Provide the (x, y) coordinate of the cell's center where the given text is located.  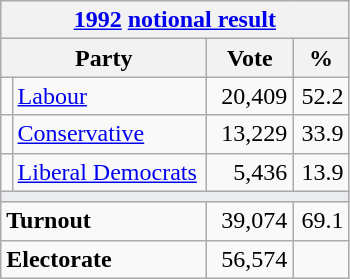
39,074 (250, 221)
69.1 (321, 221)
Vote (250, 58)
13,229 (250, 134)
1992 notional result (175, 20)
13.9 (321, 172)
Turnout (104, 221)
5,436 (250, 172)
33.9 (321, 134)
20,409 (250, 96)
Labour (110, 96)
% (321, 58)
Party (104, 58)
Electorate (104, 259)
56,574 (250, 259)
Liberal Democrats (110, 172)
Conservative (110, 134)
52.2 (321, 96)
